From the cell containing the given text, extract its center point as [x, y] coordinate. 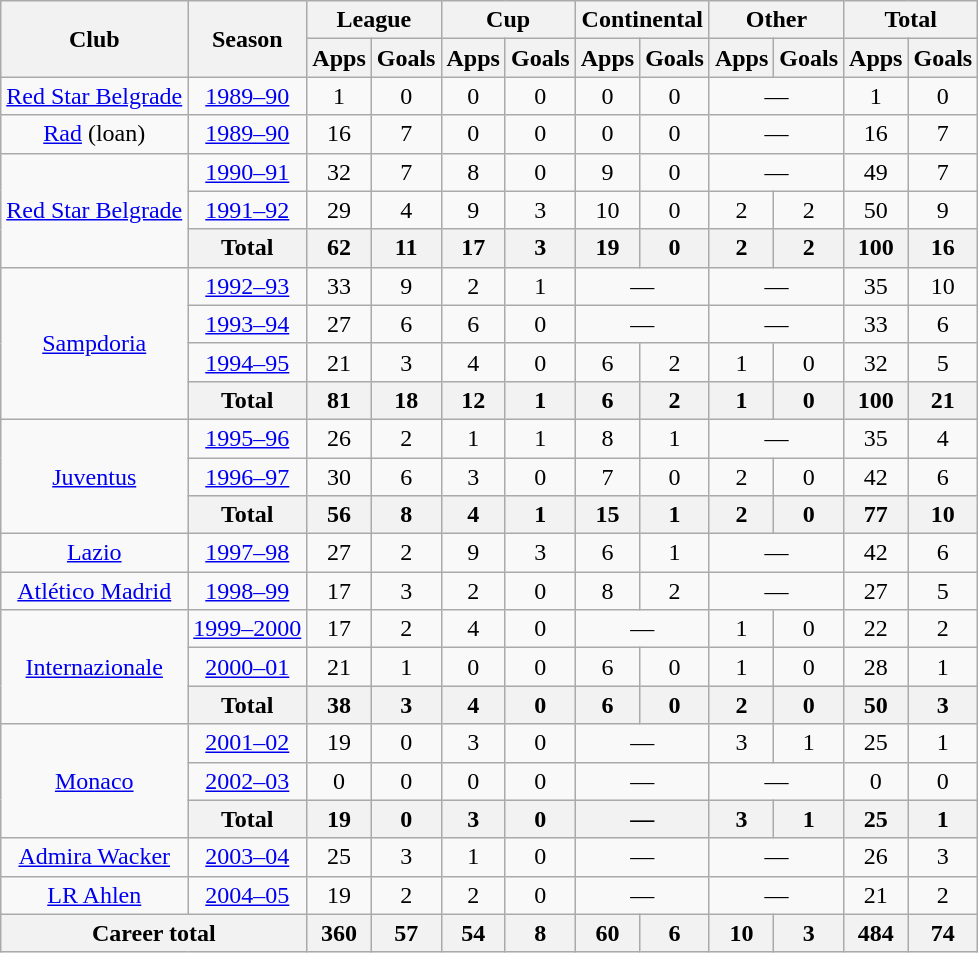
1992–93 [248, 286]
LR Ahlen [94, 895]
12 [473, 400]
Lazio [94, 553]
2000–01 [248, 667]
2002–03 [248, 781]
1996–97 [248, 477]
Cup [508, 20]
62 [339, 248]
1998–99 [248, 591]
1994–95 [248, 362]
Continental [642, 20]
11 [406, 248]
1991–92 [248, 210]
Career total [154, 933]
2001–02 [248, 743]
1999–2000 [248, 629]
Season [248, 39]
60 [607, 933]
56 [339, 515]
18 [406, 400]
2003–04 [248, 857]
1995–96 [248, 438]
81 [339, 400]
1990–91 [248, 172]
49 [876, 172]
Internazionale [94, 667]
2004–05 [248, 895]
38 [339, 705]
57 [406, 933]
360 [339, 933]
29 [339, 210]
74 [943, 933]
Atlético Madrid [94, 591]
Club [94, 39]
1993–94 [248, 324]
30 [339, 477]
15 [607, 515]
Monaco [94, 781]
484 [876, 933]
League [374, 20]
Admira Wacker [94, 857]
Juventus [94, 476]
22 [876, 629]
54 [473, 933]
1997–98 [248, 553]
28 [876, 667]
77 [876, 515]
Rad (loan) [94, 134]
Other [776, 20]
Sampdoria [94, 343]
